Scan for the cell matching the given text and deliver its [x, y] coordinate at center. 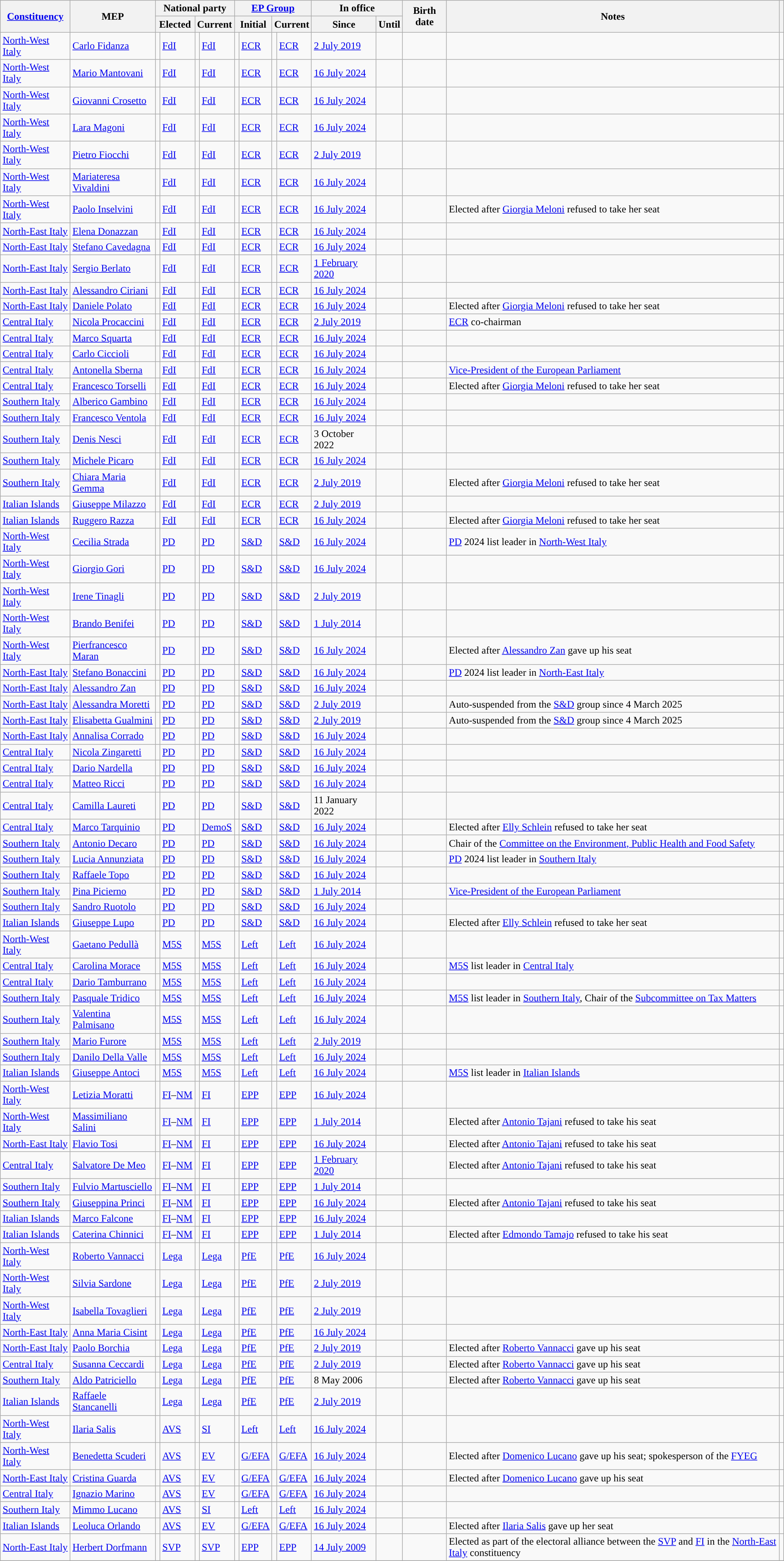
Salvatore De Meo [112, 1165]
Valentina Palmisano [112, 1020]
Mario Mantovani [112, 73]
M5S list leader in Southern Italy, Chair of the Subcommittee on Tax Matters [613, 998]
Nicola Zingaretti [112, 752]
Elected as part of the electoral alliance between the SVP and FI in the North-East Italy constituency [613, 1548]
Paolo Inselvini [112, 209]
Lucia Annunziata [112, 859]
Alberico Gambino [112, 402]
Ilaria Salis [112, 1429]
Cecilia Strada [112, 541]
Raffaele Topo [112, 875]
Giuseppina Princi [112, 1203]
Irene Tinagli [112, 596]
Mariateresa Vivaldini [112, 182]
Caterina Chinnici [112, 1235]
Elected [175, 24]
Giuseppe Antoci [112, 1073]
Antonella Sberna [112, 370]
Elisabetta Gualmini [112, 720]
Camilla Laureti [112, 805]
Roberto Vannacci [112, 1256]
Pierfrancesco Maran [112, 651]
PD 2024 list leader in North-East Italy [613, 672]
Marco Falcone [112, 1219]
Chiara Maria Gemma [112, 483]
Stefano Cavedagna [112, 247]
Initial [253, 24]
Flavio Tosi [112, 1143]
Denis Nesci [112, 439]
Isabella Tovaglieri [112, 1310]
MEP [112, 16]
PD 2024 list leader in Southern Italy [613, 859]
Francesco Torselli [112, 386]
Matteo Ricci [112, 784]
Giuseppe Lupo [112, 923]
M5S list leader in Central Italy [613, 966]
Ruggero Razza [112, 520]
M5S list leader in Italian Islands [613, 1073]
Dario Tamburrano [112, 982]
Pasquale Tridico [112, 998]
Mario Furore [112, 1041]
DemoS [217, 827]
Paolo Borchia [112, 1348]
Sergio Berlato [112, 268]
Susanna Ceccardi [112, 1364]
Until [389, 24]
Giovanni Crosetto [112, 101]
Alessandro Ciriani [112, 290]
Marco Tarquinio [112, 827]
Alessandro Zan [112, 688]
Since [344, 24]
Giuseppe Milazzo [112, 504]
Massimiliano Salini [112, 1122]
Daniele Polato [112, 306]
ECR co-chairman [613, 322]
Aldo Patriciello [112, 1380]
Benedetta Scuderi [112, 1456]
Brando Benifei [112, 623]
11 January 2022 [344, 805]
National party [195, 8]
Elected after Domenico Lucano gave up his seat; spokesperson of the FYEG [613, 1456]
EP Group [273, 8]
8 May 2006 [344, 1380]
Chair of the Committee on the Environment, Public Health and Food Safety [613, 843]
Carlo Ciccioli [112, 354]
Francesco Ventola [112, 418]
Marco Squarta [112, 338]
14 July 2009 [344, 1548]
Elena Donazzan [112, 231]
PD 2024 list leader in North-West Italy [613, 541]
Birth date [425, 16]
Dario Nardella [112, 768]
Pietro Fiocchi [112, 155]
Gaetano Pedullà [112, 944]
Danilo Della Valle [112, 1057]
Alessandra Moretti [112, 704]
Ignazio Marino [112, 1494]
Giorgio Gori [112, 569]
Mimmo Lucano [112, 1509]
Raffaele Stancanelli [112, 1402]
Sandro Ruotolo [112, 907]
Elected after Alessandro Zan gave up his seat [613, 651]
Carlo Fidanza [112, 46]
Herbert Dorfmann [112, 1548]
Pina Picierno [112, 891]
Fulvio Martusciello [112, 1186]
Annalisa Corrado [112, 736]
Constituency [35, 16]
Elected after Edmondo Tamajo refused to take his seat [613, 1235]
Stefano Bonaccini [112, 672]
Leoluca Orlando [112, 1525]
Lara Magoni [112, 127]
Nicola Procaccini [112, 322]
Michele Picaro [112, 461]
Letizia Moratti [112, 1094]
Silvia Sardone [112, 1284]
Notes [613, 16]
Elected after Domenico Lucano gave up his seat [613, 1478]
Carolina Morace [112, 966]
Elected after Ilaria Salis gave up her seat [613, 1525]
Anna Maria Cisint [112, 1332]
Cristina Guarda [112, 1478]
Antonio Decaro [112, 843]
3 October 2022 [344, 439]
In office [357, 8]
